Capture the cell that displays the provided text and extract its [X, Y] central coordinate. 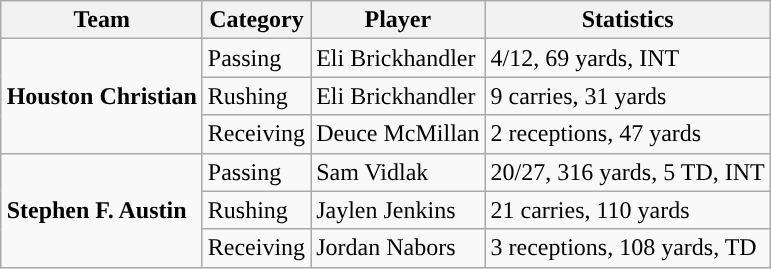
3 receptions, 108 yards, TD [628, 248]
4/12, 69 yards, INT [628, 58]
9 carries, 31 yards [628, 96]
Player [398, 20]
Deuce McMillan [398, 134]
Stephen F. Austin [102, 210]
Team [102, 20]
Sam Vidlak [398, 172]
Jordan Nabors [398, 248]
20/27, 316 yards, 5 TD, INT [628, 172]
2 receptions, 47 yards [628, 134]
Category [256, 20]
21 carries, 110 yards [628, 210]
Houston Christian [102, 96]
Jaylen Jenkins [398, 210]
Statistics [628, 20]
